Provide the [X, Y] coordinate of the cell's center where the given text is located.  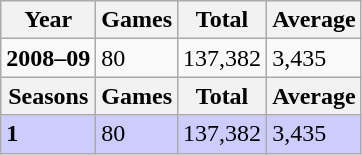
Year [48, 20]
1 [48, 134]
Seasons [48, 96]
2008–09 [48, 58]
